Identify which cell holds the provided text, then report its [X, Y] central coordinate. 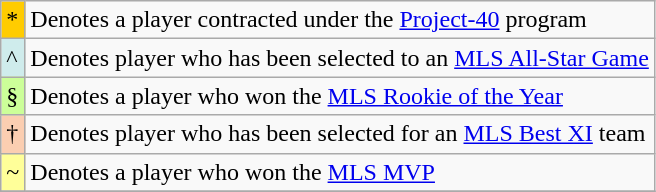
* [13, 20]
Denotes a player contracted under the Project-40 program [340, 20]
Denotes player who has been selected to an MLS All-Star Game [340, 58]
^ [13, 58]
Denotes a player who won the MLS MVP [340, 172]
§ [13, 96]
† [13, 134]
Denotes a player who won the MLS Rookie of the Year [340, 96]
Denotes player who has been selected for an MLS Best XI team [340, 134]
~ [13, 172]
